Provide the [X, Y] coordinate of the cell's center where the given text is located.  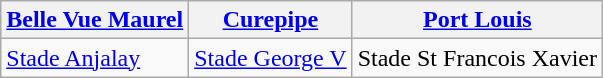
Stade George V [270, 58]
Curepipe [270, 20]
Belle Vue Maurel [95, 20]
Stade Anjalay [95, 58]
Stade St Francois Xavier [477, 58]
Port Louis [477, 20]
